Determine the [X, Y] coordinate at the center of the cell enclosing the given text.  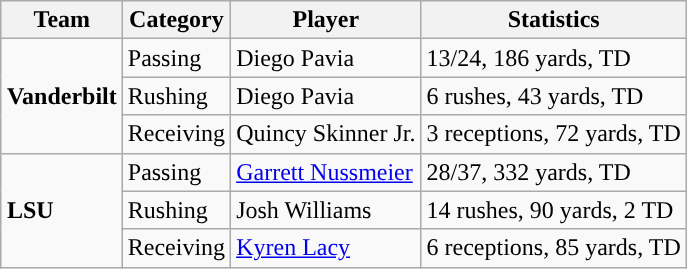
Vanderbilt [62, 96]
Josh Williams [326, 210]
Category [176, 20]
Statistics [554, 20]
13/24, 186 yards, TD [554, 58]
Quincy Skinner Jr. [326, 134]
3 receptions, 72 yards, TD [554, 134]
Team [62, 20]
Garrett Nussmeier [326, 172]
6 receptions, 85 yards, TD [554, 248]
14 rushes, 90 yards, 2 TD [554, 210]
LSU [62, 210]
Kyren Lacy [326, 248]
Player [326, 20]
28/37, 332 yards, TD [554, 172]
6 rushes, 43 yards, TD [554, 96]
